Output the [x, y] coordinate of the center of the cell containing the given text.  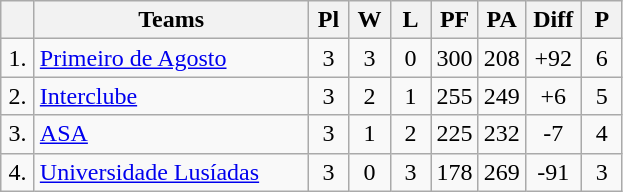
4. [18, 172]
4 [602, 134]
2. [18, 96]
5 [602, 96]
PF [454, 20]
255 [454, 96]
+92 [553, 58]
208 [502, 58]
-91 [553, 172]
Teams [171, 20]
Pl [328, 20]
L [410, 20]
178 [454, 172]
-7 [553, 134]
P [602, 20]
Diff [553, 20]
Universidade Lusíadas [171, 172]
W [370, 20]
1. [18, 58]
269 [502, 172]
232 [502, 134]
3. [18, 134]
300 [454, 58]
+6 [553, 96]
249 [502, 96]
PA [502, 20]
Interclube [171, 96]
ASA [171, 134]
Primeiro de Agosto [171, 58]
6 [602, 58]
225 [454, 134]
